Identify which cell holds the provided text, then report its [X, Y] central coordinate. 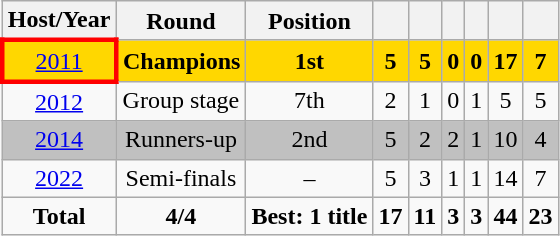
14 [506, 178]
Runners-up [181, 140]
2014 [59, 140]
11 [425, 216]
Champions [181, 60]
10 [506, 140]
Total [59, 216]
Semi-finals [181, 178]
Position [310, 21]
23 [540, 216]
7th [310, 101]
Round [181, 21]
2022 [59, 178]
Best: 1 title [310, 216]
2nd [310, 140]
2012 [59, 101]
44 [506, 216]
1st [310, 60]
4/4 [181, 216]
Group stage [181, 101]
2011 [59, 60]
– [310, 178]
4 [540, 140]
Host/Year [59, 21]
